Identify which cell holds the provided text, then report its (X, Y) central coordinate. 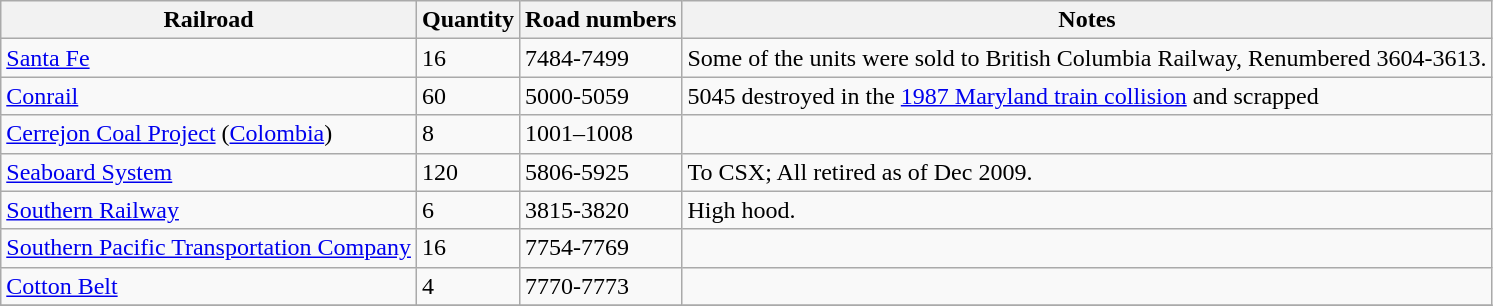
8 (468, 134)
7484-7499 (601, 58)
Southern Pacific Transportation Company (209, 248)
5045 destroyed in the 1987 Maryland train collision and scrapped (1087, 96)
7770-7773 (601, 286)
Cerrejon Coal Project (Colombia) (209, 134)
High hood. (1087, 210)
1001–1008 (601, 134)
Santa Fe (209, 58)
Seaboard System (209, 172)
5000-5059 (601, 96)
Notes (1087, 20)
Railroad (209, 20)
6 (468, 210)
To CSX; All retired as of Dec 2009. (1087, 172)
3815-3820 (601, 210)
Conrail (209, 96)
Quantity (468, 20)
Southern Railway (209, 210)
120 (468, 172)
7754-7769 (601, 248)
60 (468, 96)
Road numbers (601, 20)
5806-5925 (601, 172)
Some of the units were sold to British Columbia Railway, Renumbered 3604-3613. (1087, 58)
4 (468, 286)
Cotton Belt (209, 286)
